Return [X, Y] of the center of cell containing provided text 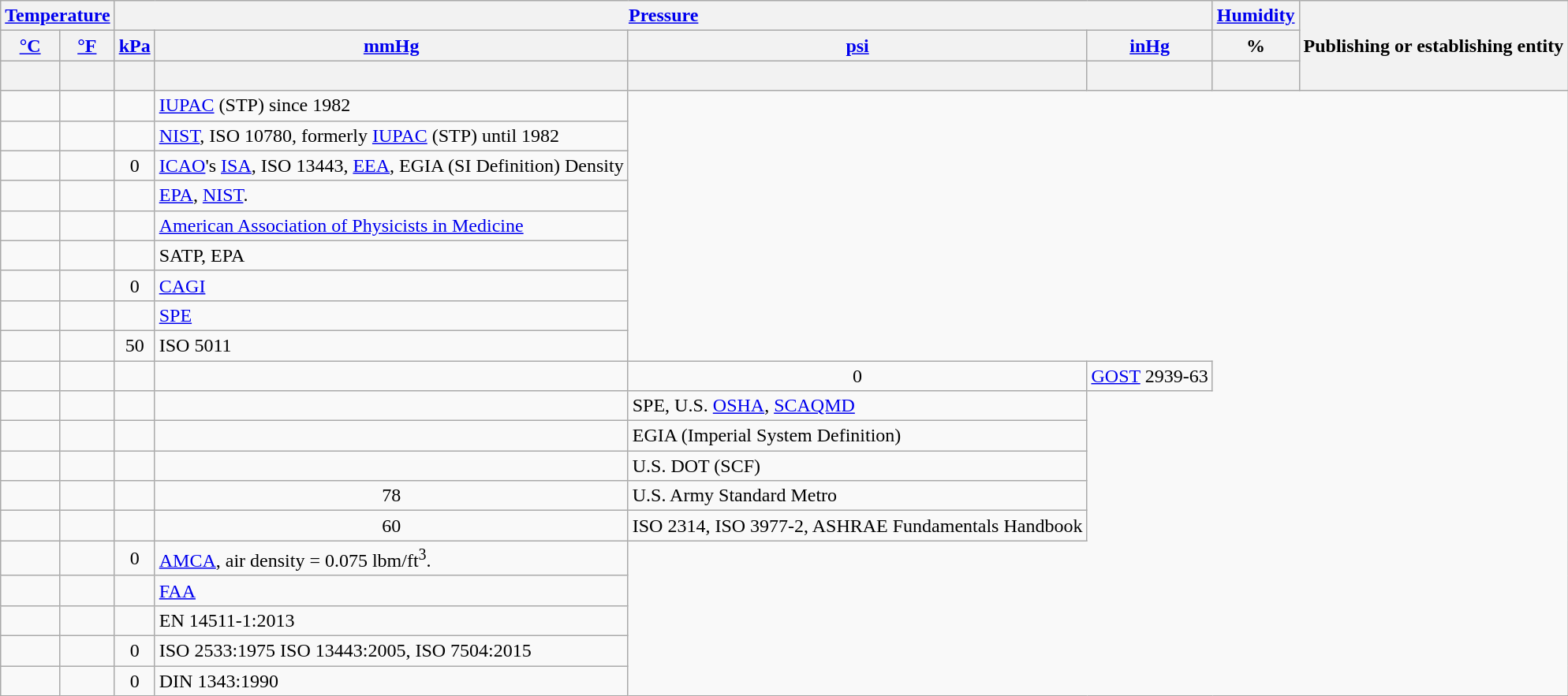
Publishing or establishing entity [1434, 46]
EPA, NIST. [391, 195]
American Association of Physicists in Medicine [391, 225]
NIST, ISO 10780, formerly IUPAC (STP) until 1982 [391, 136]
ISO 5011 [391, 345]
EGIA (Imperial System Definition) [857, 436]
% [1256, 46]
GOST 2939-63 [1150, 376]
ISO 2533:1975 ISO 13443:2005, ISO 7504:2015 [391, 651]
mmHg [391, 46]
U.S. Army Standard Metro [857, 496]
FAA [391, 590]
SPE, U.S. OSHA, SCAQMD [857, 406]
°F [88, 46]
78 [391, 496]
DIN 1343:1990 [391, 681]
Humidity [1256, 16]
SATP, EPA [391, 255]
Temperature [58, 16]
Pressure [663, 16]
SPE [391, 315]
EN 14511-1:2013 [391, 620]
50 [134, 345]
inHg [1150, 46]
°C [30, 46]
psi [857, 46]
AMCA, air density = 0.075 lbm/ft3. [391, 558]
60 [391, 526]
ISO 2314, ISO 3977-2, ASHRAE Fundamentals Handbook [857, 526]
IUPAC (STP) since 1982 [391, 106]
kPa [134, 46]
ICAO's ISA, ISO 13443, EEA, EGIA (SI Definition) Density [391, 166]
CAGI [391, 285]
U.S. DOT (SCF) [857, 466]
